Locate the cell with the specified text and output its [X, Y] center coordinate. 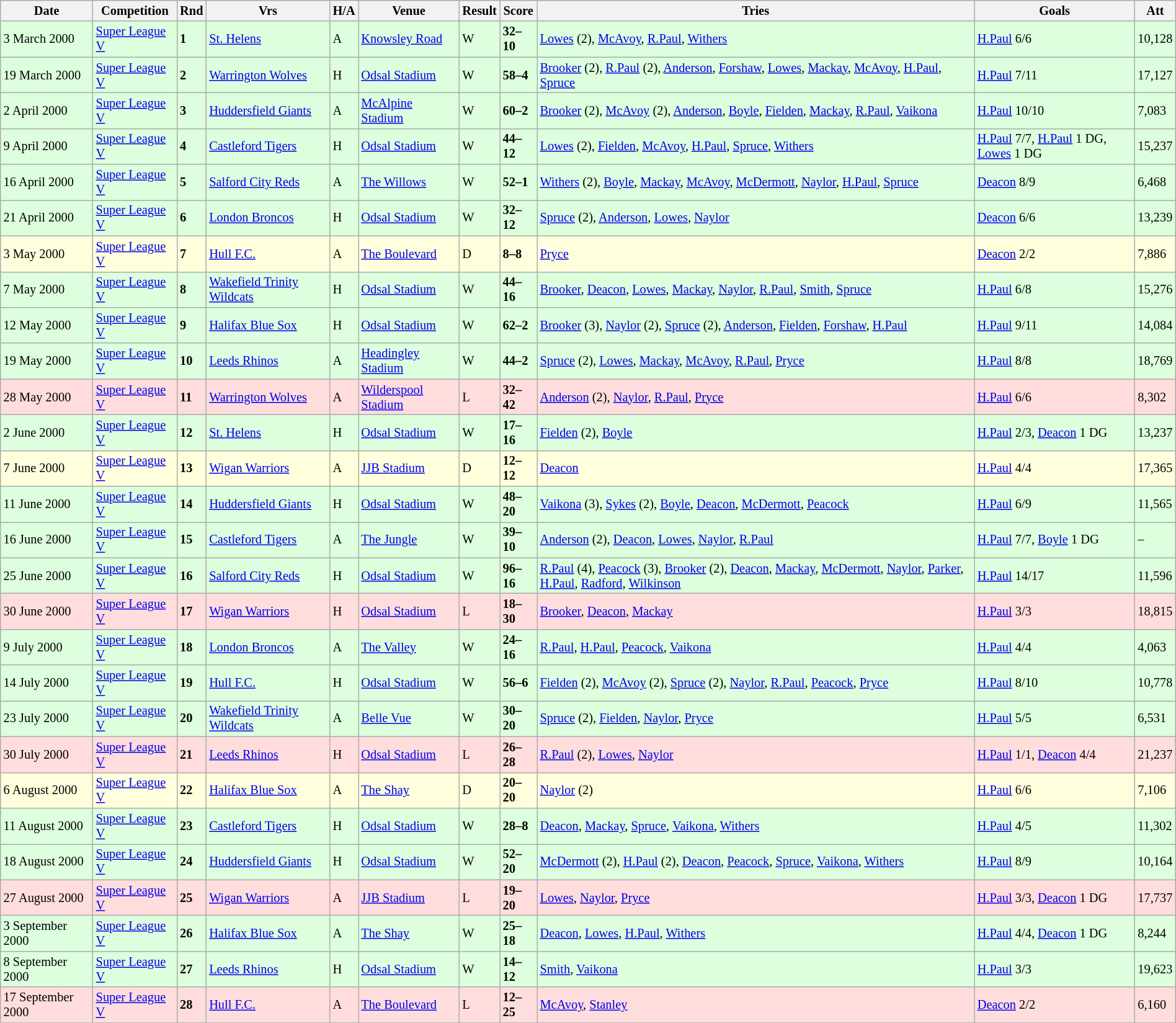
20–20 [519, 790]
Deacon [755, 468]
Lowes, Naylor, Pryce [755, 898]
52–20 [519, 862]
13,237 [1155, 432]
25–18 [519, 933]
Smith, Vaikona [755, 969]
H.Paul 7/11 [1054, 75]
17,365 [1155, 468]
H.Paul 3/3, Deacon 1 DG [1054, 898]
McAlpine Stadium [409, 110]
Brooker, Deacon, Mackay [755, 611]
15,237 [1155, 146]
Anderson (2), Deacon, Lowes, Naylor, R.Paul [755, 540]
Wilderspool Stadium [409, 397]
Fielden (2), Boyle [755, 432]
12 May 2000 [47, 325]
19,623 [1155, 969]
30–20 [519, 718]
Belle Vue [409, 718]
12–12 [519, 468]
5 [191, 182]
15 [191, 540]
32–42 [519, 397]
14–12 [519, 969]
56–6 [519, 683]
11 June 2000 [47, 504]
25 [191, 898]
6 August 2000 [47, 790]
9 July 2000 [47, 647]
28 [191, 1005]
24–16 [519, 647]
60–2 [519, 110]
21,237 [1155, 754]
3 March 2000 [47, 39]
8,244 [1155, 933]
– [1155, 540]
19 March 2000 [47, 75]
Brooker (3), Naylor (2), Spruce (2), Anderson, Fielden, Forshaw, H.Paul [755, 325]
11,596 [1155, 576]
4 [191, 146]
15,276 [1155, 290]
Venue [409, 11]
27 [191, 969]
17,127 [1155, 75]
21 [191, 754]
Deacon, Mackay, Spruce, Vaikona, Withers [755, 826]
The Valley [409, 647]
7,886 [1155, 254]
17,737 [1155, 898]
7,106 [1155, 790]
16 [191, 576]
Result [480, 11]
30 June 2000 [47, 611]
Deacon, Lowes, H.Paul, Withers [755, 933]
Deacon 8/9 [1054, 182]
The Jungle [409, 540]
23 [191, 826]
23 July 2000 [47, 718]
Deacon 6/6 [1054, 218]
H.Paul 4/4, Deacon 1 DG [1054, 933]
8–8 [519, 254]
10 [191, 361]
Lowes (2), McAvoy, R.Paul, Withers [755, 39]
Pryce [755, 254]
14 July 2000 [47, 683]
Withers (2), Boyle, Mackay, McAvoy, McDermott, Naylor, H.Paul, Spruce [755, 182]
11 [191, 397]
6,531 [1155, 718]
McDermott (2), H.Paul (2), Deacon, Peacock, Spruce, Vaikona, Withers [755, 862]
6,468 [1155, 182]
28–8 [519, 826]
52–1 [519, 182]
Spruce (2), Anderson, Lowes, Naylor [755, 218]
7 [191, 254]
44–16 [519, 290]
11,565 [1155, 504]
16 June 2000 [47, 540]
Knowsley Road [409, 39]
4,063 [1155, 647]
62–2 [519, 325]
H.Paul 8/8 [1054, 361]
R.Paul (4), Peacock (3), Brooker (2), Deacon, Mackay, McDermott, Naylor, Parker, H.Paul, Radford, Wilkinson [755, 576]
Competition [135, 11]
2 June 2000 [47, 432]
32–10 [519, 39]
3 September 2000 [47, 933]
H.Paul 7/7, H.Paul 1 DG, Lowes 1 DG [1054, 146]
18 [191, 647]
11,302 [1155, 826]
6 [191, 218]
6,160 [1155, 1005]
R.Paul, H.Paul, Peacock, Vaikona [755, 647]
44–2 [519, 361]
13 [191, 468]
Rnd [191, 11]
7 May 2000 [47, 290]
96–16 [519, 576]
2 April 2000 [47, 110]
17 September 2000 [47, 1005]
2 [191, 75]
18–30 [519, 611]
27 August 2000 [47, 898]
17 [191, 611]
28 May 2000 [47, 397]
8,302 [1155, 397]
18,815 [1155, 611]
H.Paul 6/9 [1054, 504]
7,083 [1155, 110]
17–16 [519, 432]
18 August 2000 [47, 862]
H.Paul 14/17 [1054, 576]
H/A [344, 11]
21 April 2000 [47, 218]
13,239 [1155, 218]
Naylor (2) [755, 790]
Anderson (2), Naylor, R.Paul, Pryce [755, 397]
The Willows [409, 182]
19 [191, 683]
H.Paul 1/1, Deacon 4/4 [1054, 754]
16 April 2000 [47, 182]
Brooker (2), McAvoy (2), Anderson, Boyle, Fielden, Mackay, R.Paul, Vaikona [755, 110]
10,128 [1155, 39]
10,778 [1155, 683]
8 September 2000 [47, 969]
H.Paul 4/5 [1054, 826]
12 [191, 432]
8 [191, 290]
14 [191, 504]
Headingley Stadium [409, 361]
R.Paul (2), Lowes, Naylor [755, 754]
22 [191, 790]
Lowes (2), Fielden, McAvoy, H.Paul, Spruce, Withers [755, 146]
18,769 [1155, 361]
H.Paul 5/5 [1054, 718]
H.Paul 7/7, Boyle 1 DG [1054, 540]
11 August 2000 [47, 826]
3 [191, 110]
25 June 2000 [47, 576]
Goals [1054, 11]
32–12 [519, 218]
14,084 [1155, 325]
Fielden (2), McAvoy (2), Spruce (2), Naylor, R.Paul, Peacock, Pryce [755, 683]
Vaikona (3), Sykes (2), Boyle, Deacon, McDermott, Peacock [755, 504]
Brooker (2), R.Paul (2), Anderson, Forshaw, Lowes, Mackay, McAvoy, H.Paul, Spruce [755, 75]
12–25 [519, 1005]
26–28 [519, 754]
1 [191, 39]
Tries [755, 11]
Date [47, 11]
H.Paul 10/10 [1054, 110]
3 May 2000 [47, 254]
Att [1155, 11]
39–10 [519, 540]
Score [519, 11]
30 July 2000 [47, 754]
McAvoy, Stanley [755, 1005]
Brooker, Deacon, Lowes, Mackay, Naylor, R.Paul, Smith, Spruce [755, 290]
26 [191, 933]
44–12 [519, 146]
H.Paul 8/10 [1054, 683]
H.Paul 2/3, Deacon 1 DG [1054, 432]
24 [191, 862]
Spruce (2), Lowes, Mackay, McAvoy, R.Paul, Pryce [755, 361]
H.Paul 9/11 [1054, 325]
7 June 2000 [47, 468]
48–20 [519, 504]
10,164 [1155, 862]
Spruce (2), Fielden, Naylor, Pryce [755, 718]
19 May 2000 [47, 361]
19–20 [519, 898]
H.Paul 6/8 [1054, 290]
H.Paul 8/9 [1054, 862]
20 [191, 718]
Vrs [268, 11]
58–4 [519, 75]
9 April 2000 [47, 146]
9 [191, 325]
